Identify which cell holds the provided text, then report its [X, Y] central coordinate. 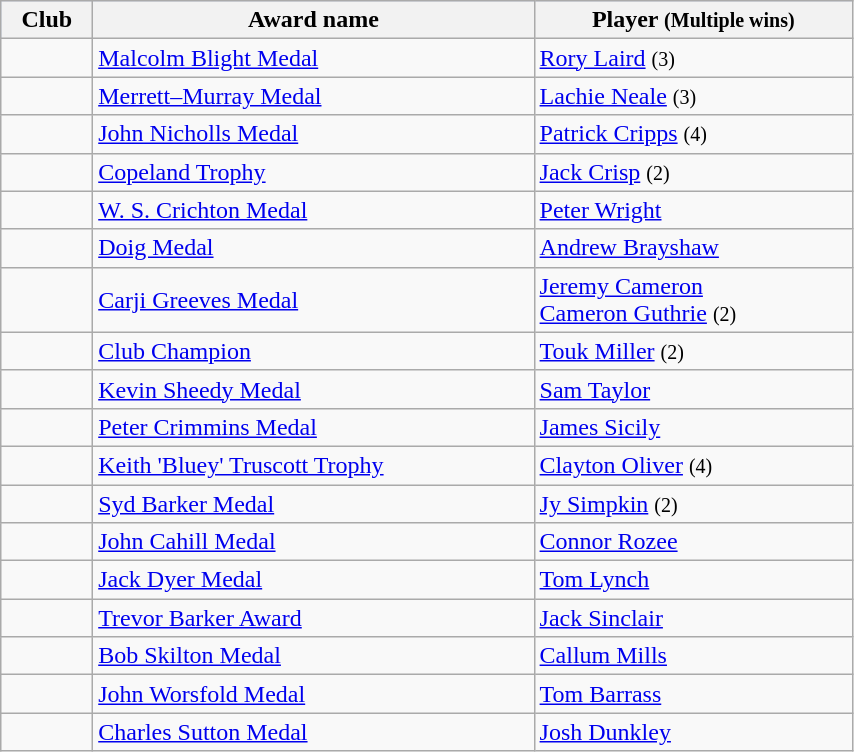
John Cahill Medal [314, 542]
Josh Dunkley [693, 732]
Tom Barrass [693, 694]
Jack Crisp (2) [693, 172]
Charles Sutton Medal [314, 732]
Carji Greeves Medal [314, 300]
Jy Simpkin (2) [693, 503]
W. S. Crichton Medal [314, 210]
Tom Lynch [693, 580]
Player (Multiple wins) [693, 20]
James Sicily [693, 427]
Clayton Oliver (4) [693, 465]
Kevin Sheedy Medal [314, 389]
Merrett–Murray Medal [314, 96]
Sam Taylor [693, 389]
Club [47, 20]
Patrick Cripps (4) [693, 134]
Lachie Neale (3) [693, 96]
Peter Crimmins Medal [314, 427]
Callum Mills [693, 656]
Award name [314, 20]
Connor Rozee [693, 542]
Bob Skilton Medal [314, 656]
Keith 'Bluey' Truscott Trophy [314, 465]
Copeland Trophy [314, 172]
Rory Laird (3) [693, 58]
Doig Medal [314, 248]
John Worsfold Medal [314, 694]
Malcolm Blight Medal [314, 58]
Andrew Brayshaw [693, 248]
Club Champion [314, 351]
Trevor Barker Award [314, 618]
John Nicholls Medal [314, 134]
Jeremy Cameron Cameron Guthrie (2) [693, 300]
Touk Miller (2) [693, 351]
Peter Wright [693, 210]
Syd Barker Medal [314, 503]
Jack Sinclair [693, 618]
Jack Dyer Medal [314, 580]
